Identify which cell holds the provided text, then report its (x, y) central coordinate. 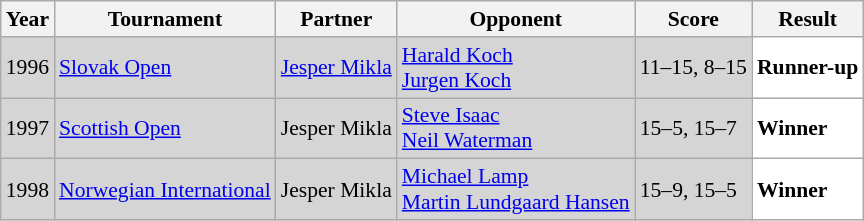
15–5, 15–7 (694, 128)
Year (28, 19)
Opponent (516, 19)
1997 (28, 128)
Runner-up (808, 68)
Michael Lamp Martin Lundgaard Hansen (516, 190)
Slovak Open (165, 68)
Score (694, 19)
15–9, 15–5 (694, 190)
Partner (336, 19)
Norwegian International (165, 190)
Steve Isaac Neil Waterman (516, 128)
Tournament (165, 19)
Scottish Open (165, 128)
Result (808, 19)
Harald Koch Jurgen Koch (516, 68)
1998 (28, 190)
1996 (28, 68)
11–15, 8–15 (694, 68)
